Find where the given text appears and provide that cell's center as (X, Y) coordinate. 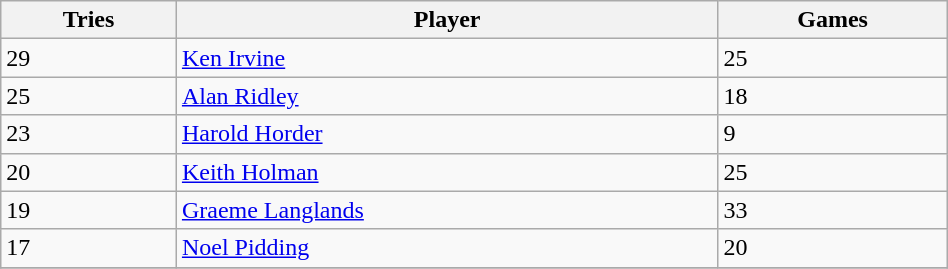
Alan Ridley (447, 96)
Tries (89, 20)
17 (89, 248)
19 (89, 210)
Harold Horder (447, 134)
Games (832, 20)
29 (89, 58)
33 (832, 210)
Player (447, 20)
18 (832, 96)
Graeme Langlands (447, 210)
9 (832, 134)
Ken Irvine (447, 58)
23 (89, 134)
Noel Pidding (447, 248)
Keith Holman (447, 172)
